Scan for the cell matching the given text and deliver its (x, y) coordinate at center. 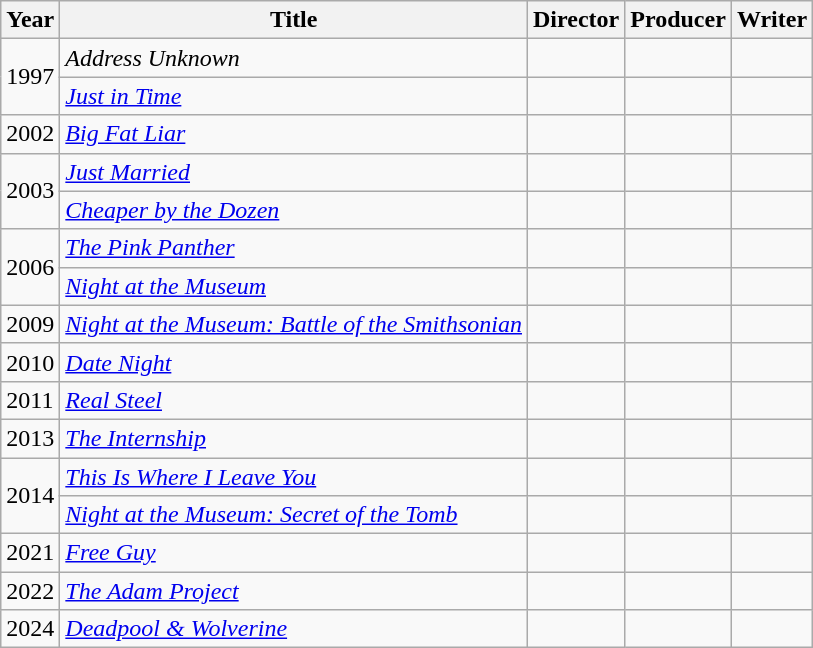
Director (576, 20)
Just in Time (294, 96)
2002 (30, 134)
The Pink Panther (294, 248)
2014 (30, 496)
2009 (30, 324)
Address Unknown (294, 58)
Night at the Museum: Secret of the Tomb (294, 515)
The Internship (294, 438)
2021 (30, 553)
Date Night (294, 362)
2013 (30, 438)
Free Guy (294, 553)
2006 (30, 267)
Big Fat Liar (294, 134)
The Adam Project (294, 591)
Producer (678, 20)
Year (30, 20)
Just Married (294, 172)
2024 (30, 629)
Title (294, 20)
2022 (30, 591)
Real Steel (294, 400)
Cheaper by the Dozen (294, 210)
2010 (30, 362)
1997 (30, 77)
Night at the Museum (294, 286)
Deadpool & Wolverine (294, 629)
2011 (30, 400)
2003 (30, 191)
Writer (772, 20)
Night at the Museum: Battle of the Smithsonian (294, 324)
This Is Where I Leave You (294, 477)
